From the cell containing the given text, extract its center point as [x, y] coordinate. 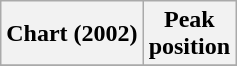
Peakposition [189, 34]
Chart (2002) [72, 34]
